From the cell containing the given text, extract its center point as [X, Y] coordinate. 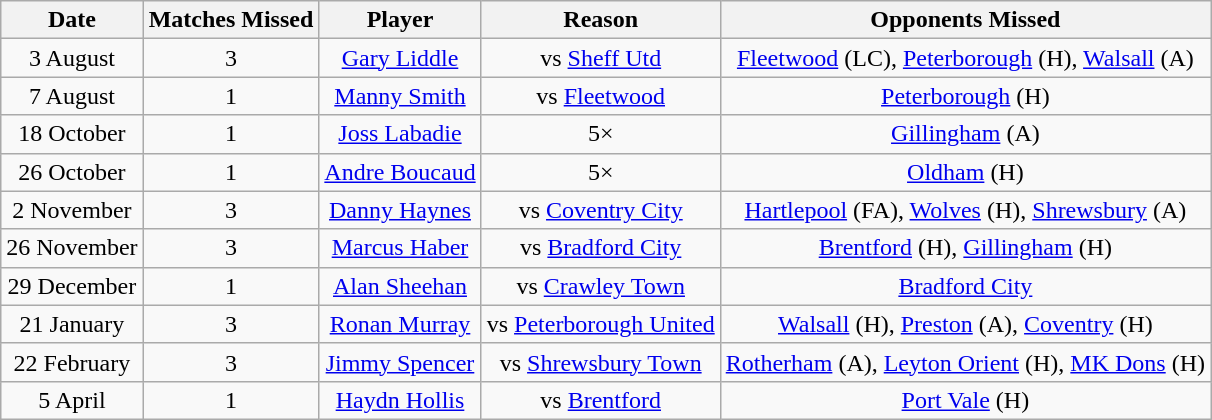
Manny Smith [400, 96]
29 December [72, 286]
Date [72, 20]
Fleetwood (LC), Peterborough (H), Walsall (A) [965, 58]
26 October [72, 172]
Hartlepool (FA), Wolves (H), Shrewsbury (A) [965, 210]
Opponents Missed [965, 20]
vs Brentford [600, 400]
2 November [72, 210]
Player [400, 20]
Rotherham (A), Leyton Orient (H), MK Dons (H) [965, 362]
Oldham (H) [965, 172]
Haydn Hollis [400, 400]
vs Crawley Town [600, 286]
Marcus Haber [400, 248]
Reason [600, 20]
Gillingham (A) [965, 134]
Alan Sheehan [400, 286]
Danny Haynes [400, 210]
Gary Liddle [400, 58]
vs Peterborough United [600, 324]
7 August [72, 96]
Peterborough (H) [965, 96]
18 October [72, 134]
vs Shrewsbury Town [600, 362]
Port Vale (H) [965, 400]
Andre Boucaud [400, 172]
Matches Missed [231, 20]
Ronan Murray [400, 324]
vs Coventry City [600, 210]
22 February [72, 362]
26 November [72, 248]
21 January [72, 324]
Brentford (H), Gillingham (H) [965, 248]
Joss Labadie [400, 134]
vs Fleetwood [600, 96]
Walsall (H), Preston (A), Coventry (H) [965, 324]
vs Sheff Utd [600, 58]
Bradford City [965, 286]
vs Bradford City [600, 248]
Jimmy Spencer [400, 362]
3 August [72, 58]
5 April [72, 400]
